Extract the (x, y) coordinate from the center of the cell holding the provided text.  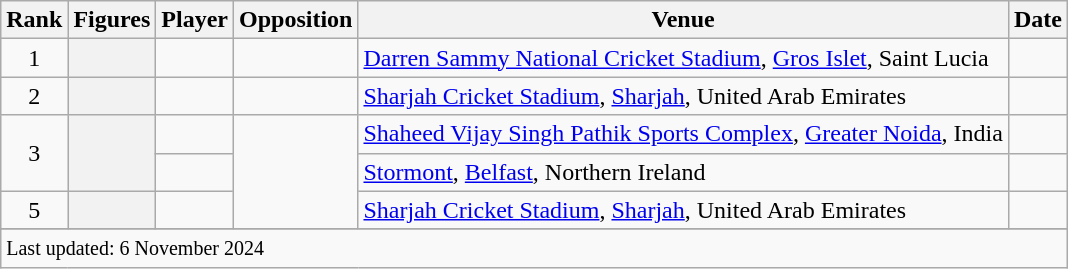
Darren Sammy National Cricket Stadium, Gros Islet, Saint Lucia (683, 58)
Opposition (296, 20)
5 (34, 210)
Stormont, Belfast, Northern Ireland (683, 172)
2 (34, 96)
Date (1038, 20)
3 (34, 153)
Rank (34, 20)
Venue (683, 20)
Figures (112, 20)
Player (195, 20)
Last updated: 6 November 2024 (534, 248)
Shaheed Vijay Singh Pathik Sports Complex, Greater Noida, India (683, 134)
1 (34, 58)
